For the text-containing cell, return its midpoint in [X, Y] coordinate format. 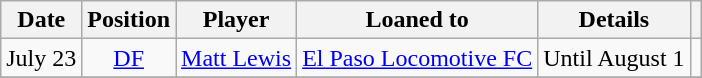
El Paso Locomotive FC [418, 58]
Loaned to [418, 20]
Until August 1 [614, 58]
DF [129, 58]
Date [42, 20]
July 23 [42, 58]
Matt Lewis [236, 58]
Details [614, 20]
Position [129, 20]
Player [236, 20]
